Return the [X, Y] coordinate for the center point of the cell that contains the specified text.  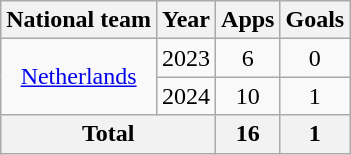
Apps [248, 20]
Total [108, 134]
Netherlands [79, 77]
10 [248, 96]
National team [79, 20]
2024 [186, 96]
0 [315, 58]
Goals [315, 20]
2023 [186, 58]
Year [186, 20]
6 [248, 58]
16 [248, 134]
